Pinpoint the cell where the given text exists, returning its (x, y) midpoint coordinate. 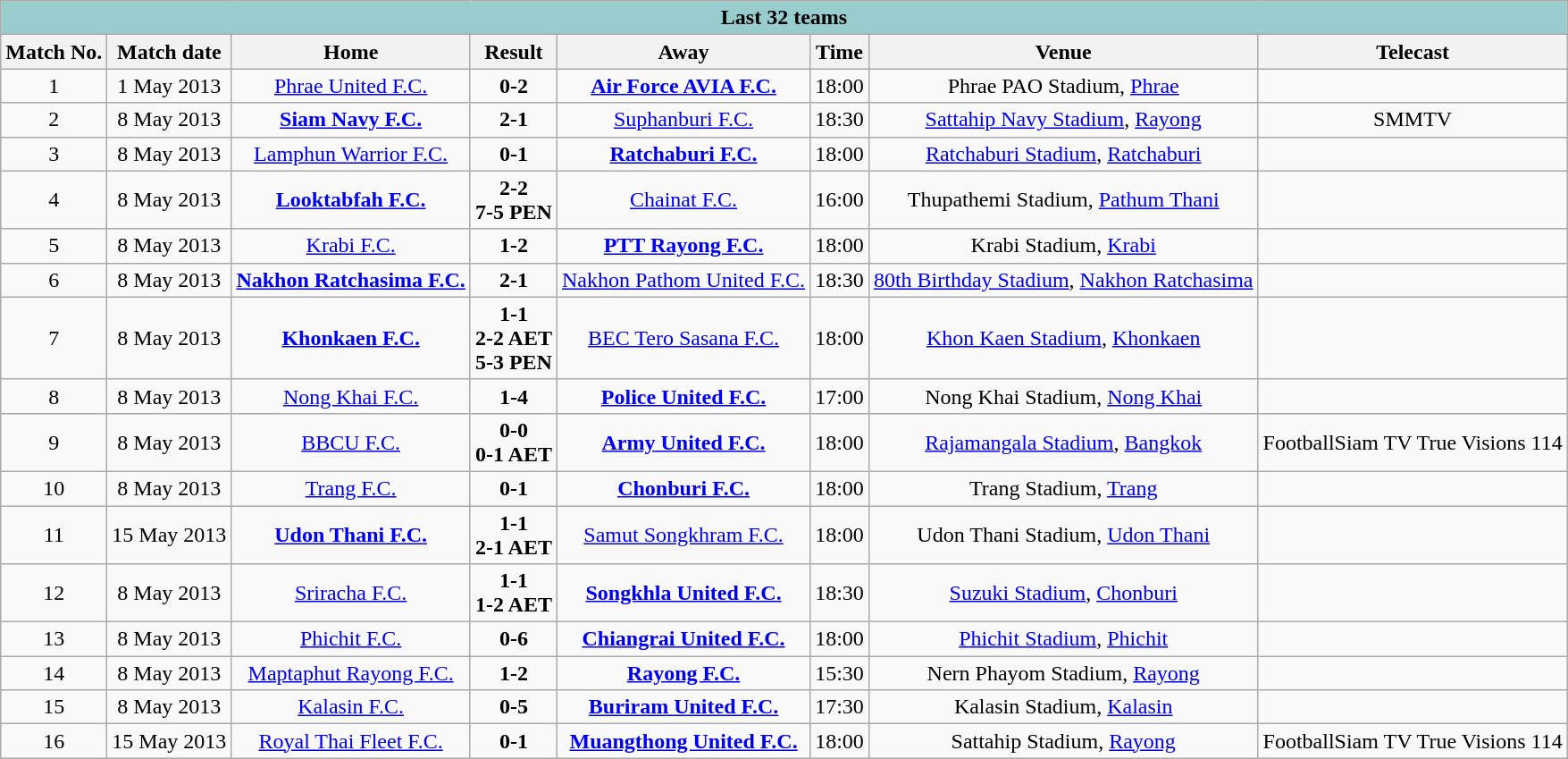
16 (54, 741)
1 (54, 86)
Nern Phayom Stadium, Rayong (1063, 673)
Phichit F.C. (351, 639)
2 (54, 120)
Telecast (1413, 52)
Venue (1063, 52)
Away (683, 52)
4 (54, 200)
Nong Khai F.C. (351, 396)
8 (54, 396)
0-6 (513, 639)
Royal Thai Fleet F.C. (351, 741)
Police United F.C. (683, 396)
10 (54, 488)
Last 32 teams (784, 18)
Nakhon Pathom United F.C. (683, 280)
Army United F.C. (683, 442)
Match date (170, 52)
Chainat F.C. (683, 200)
Chonburi F.C. (683, 488)
1-12-1 AET (513, 535)
16:00 (840, 200)
7 (54, 338)
Phichit Stadium, Phichit (1063, 639)
Songkhla United F.C. (683, 594)
Result (513, 52)
13 (54, 639)
Chiangrai United F.C. (683, 639)
Trang F.C. (351, 488)
1 May 2013 (170, 86)
5 (54, 246)
Thupathemi Stadium, Pathum Thani (1063, 200)
PTT Rayong F.C. (683, 246)
Udon Thani F.C. (351, 535)
SMMTV (1413, 120)
Phrae United F.C. (351, 86)
Kalasin Stadium, Kalasin (1063, 707)
17:30 (840, 707)
6 (54, 280)
Time (840, 52)
2-27-5 PEN (513, 200)
Ratchaburi F.C. (683, 154)
Sattahip Navy Stadium, Rayong (1063, 120)
9 (54, 442)
15:30 (840, 673)
1-4 (513, 396)
1-12-2 AET 5-3 PEN (513, 338)
17:00 (840, 396)
Sriracha F.C. (351, 594)
Muangthong United F.C. (683, 741)
80th Birthday Stadium, Nakhon Ratchasima (1063, 280)
Suzuki Stadium, Chonburi (1063, 594)
Sattahip Stadium, Rayong (1063, 741)
Nakhon Ratchasima F.C. (351, 280)
11 (54, 535)
Rayong F.C. (683, 673)
Rajamangala Stadium, Bangkok (1063, 442)
Nong Khai Stadium, Nong Khai (1063, 396)
Samut Songkhram F.C. (683, 535)
Lamphun Warrior F.C. (351, 154)
0-5 (513, 707)
0-0 0-1 AET (513, 442)
Looktabfah F.C. (351, 200)
Udon Thani Stadium, Udon Thani (1063, 535)
Match No. (54, 52)
Air Force AVIA F.C. (683, 86)
Kalasin F.C. (351, 707)
Khon Kaen Stadium, Khonkaen (1063, 338)
0-2 (513, 86)
12 (54, 594)
3 (54, 154)
BEC Tero Sasana F.C. (683, 338)
Phrae PAO Stadium, Phrae (1063, 86)
Home (351, 52)
Krabi Stadium, Krabi (1063, 246)
Suphanburi F.C. (683, 120)
1-11-2 AET (513, 594)
Buriram United F.C. (683, 707)
Trang Stadium, Trang (1063, 488)
Maptaphut Rayong F.C. (351, 673)
Ratchaburi Stadium, Ratchaburi (1063, 154)
Khonkaen F.C. (351, 338)
15 (54, 707)
14 (54, 673)
Krabi F.C. (351, 246)
Siam Navy F.C. (351, 120)
BBCU F.C. (351, 442)
